Locate the cell with the specified text and output its [x, y] center coordinate. 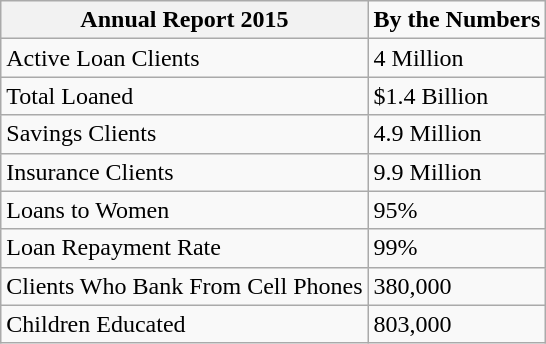
803,000 [457, 324]
Total Loaned [184, 96]
Annual Report 2015 [184, 20]
Savings Clients [184, 134]
Loan Repayment Rate [184, 248]
4 Million [457, 58]
Insurance Clients [184, 172]
Loans to Women [184, 210]
$1.4 Billion [457, 96]
4.9 Million [457, 134]
Children Educated [184, 324]
Clients Who Bank From Cell Phones [184, 286]
380,000 [457, 286]
99% [457, 248]
Active Loan Clients [184, 58]
9.9 Million [457, 172]
By the Numbers [457, 20]
95% [457, 210]
